Detect which cell encompasses the target text, then output its (X, Y) center coordinate. 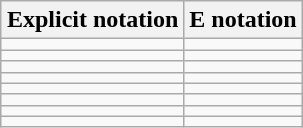
E notation (243, 20)
Explicit notation (92, 20)
